Find where the given text appears and provide that cell's center as (x, y) coordinate. 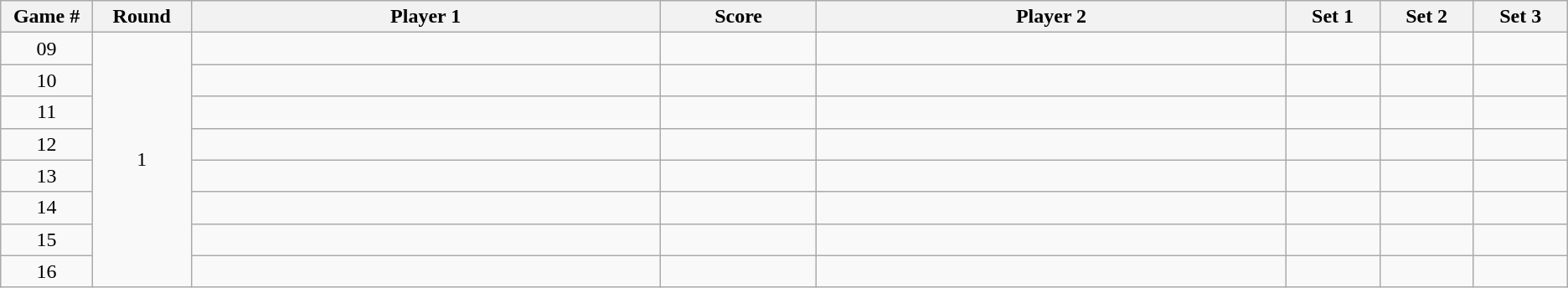
14 (47, 208)
15 (47, 239)
Player 1 (426, 17)
13 (47, 176)
Round (142, 17)
12 (47, 144)
Set 1 (1333, 17)
Game # (47, 17)
1 (142, 160)
Score (739, 17)
Set 3 (1520, 17)
Player 2 (1051, 17)
Set 2 (1426, 17)
11 (47, 112)
10 (47, 80)
16 (47, 271)
09 (47, 49)
